Scan for the cell matching the given text and deliver its (X, Y) coordinate at center. 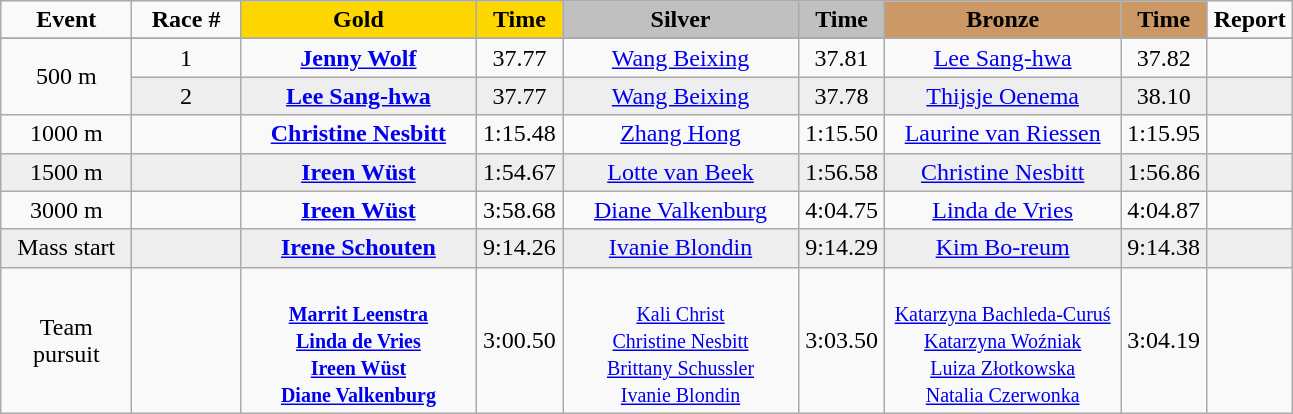
1:15.50 (842, 134)
9:14.29 (842, 248)
9:14.26 (519, 248)
Linda de Vries (1003, 210)
Team pursuit (66, 340)
Irene Schouten (358, 248)
Laurine van Riessen (1003, 134)
3000 m (66, 210)
Gold (358, 20)
4:04.75 (842, 210)
38.10 (1164, 96)
1:54.67 (519, 172)
1:56.86 (1164, 172)
9:14.38 (1164, 248)
Silver (680, 20)
3:00.50 (519, 340)
4:04.87 (1164, 210)
Race # (186, 20)
Event (66, 20)
Kim Bo-reum (1003, 248)
1:56.58 (842, 172)
1:15.95 (1164, 134)
37.81 (842, 58)
3:04.19 (1164, 340)
Ivanie Blondin (680, 248)
1:15.48 (519, 134)
2 (186, 96)
Jenny Wolf (358, 58)
Lotte van Beek (680, 172)
1 (186, 58)
1500 m (66, 172)
Mass start (66, 248)
Kali ChristChristine NesbittBrittany SchusslerIvanie Blondin (680, 340)
Katarzyna Bachleda-CuruśKatarzyna WoźniakLuiza ZłotkowskaNatalia Czerwonka (1003, 340)
3:03.50 (842, 340)
Zhang Hong (680, 134)
Bronze (1003, 20)
500 m (66, 77)
Thijsje Oenema (1003, 96)
37.82 (1164, 58)
Marrit LeenstraLinda de VriesIreen WüstDiane Valkenburg (358, 340)
1000 m (66, 134)
37.78 (842, 96)
Diane Valkenburg (680, 210)
Report (1250, 20)
3:58.68 (519, 210)
